Find where the given text appears and provide that cell's center as (x, y) coordinate. 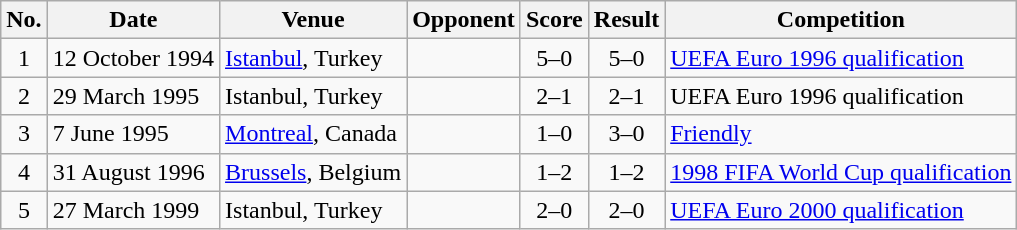
Result (626, 20)
1 (24, 58)
4 (24, 172)
7 June 1995 (133, 134)
Venue (314, 20)
2 (24, 96)
27 March 1999 (133, 210)
3–0 (626, 134)
Score (554, 20)
Date (133, 20)
Friendly (841, 134)
1998 FIFA World Cup qualification (841, 172)
Competition (841, 20)
31 August 1996 (133, 172)
Brussels, Belgium (314, 172)
29 March 1995 (133, 96)
5 (24, 210)
3 (24, 134)
No. (24, 20)
Opponent (464, 20)
12 October 1994 (133, 58)
UEFA Euro 2000 qualification (841, 210)
Montreal, Canada (314, 134)
1–0 (554, 134)
